Capture the cell that displays the provided text and extract its (X, Y) central coordinate. 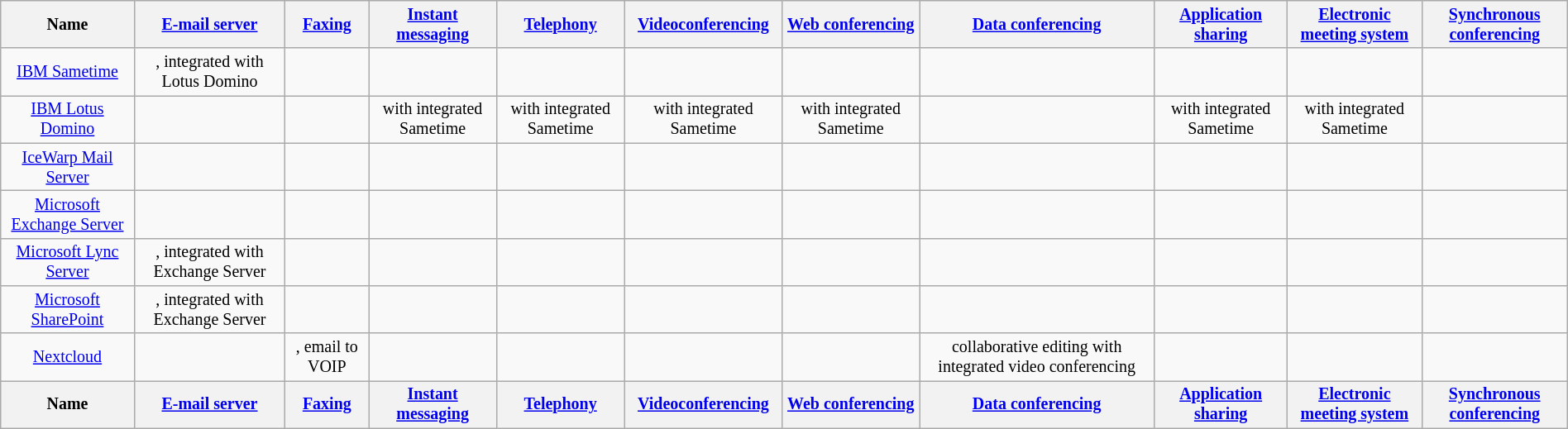
, email to VOIP (327, 357)
Microsoft Lync Server (68, 261)
Microsoft Exchange Server (68, 215)
, integrated with Lotus Domino (210, 73)
collaborative editing with integrated video conferencing (1037, 357)
Nextcloud (68, 357)
IceWarp Mail Server (68, 167)
IBM Lotus Domino (68, 119)
Microsoft SharePoint (68, 309)
IBM Sametime (68, 73)
